Scan for the cell matching the given text and deliver its (X, Y) coordinate at center. 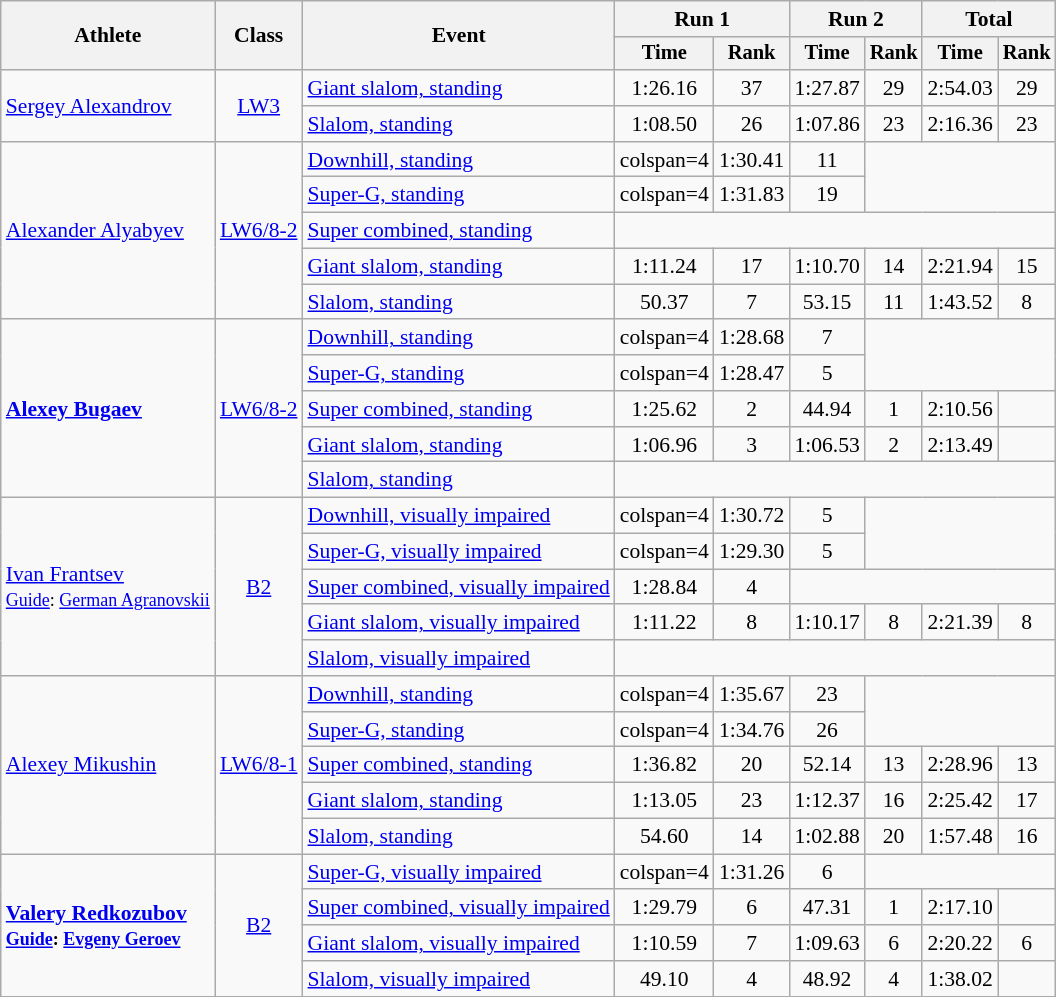
1:28.68 (752, 338)
1:13.05 (664, 801)
1:11.22 (664, 623)
37 (752, 88)
Run 2 (856, 19)
1:25.62 (664, 409)
1:27.87 (826, 88)
Valery RedkozubovGuide: Evgeny Geroev (108, 925)
44.94 (826, 409)
2:28.96 (960, 765)
1:36.82 (664, 765)
47.31 (826, 908)
1:11.24 (664, 267)
48.92 (826, 979)
Ivan FrantsevGuide: German Agranovskii (108, 587)
53.15 (826, 302)
1:07.86 (826, 124)
1:30.72 (752, 516)
1:06.96 (664, 445)
LW6/8-1 (259, 765)
1:31.26 (752, 872)
1:28.47 (752, 373)
Alexey Bugaev (108, 409)
1:38.02 (960, 979)
52.14 (826, 765)
1:10.17 (826, 623)
1:29.79 (664, 908)
1:28.84 (664, 587)
49.10 (664, 979)
Total (988, 19)
1:10.59 (664, 943)
2:16.36 (960, 124)
Class (259, 36)
1:10.70 (826, 267)
1:12.37 (826, 801)
2:21.39 (960, 623)
Athlete (108, 36)
1:29.30 (752, 552)
2:54.03 (960, 88)
Downhill, visually impaired (459, 516)
Sergey Alexandrov (108, 106)
50.37 (664, 302)
1:57.48 (960, 837)
1:26.16 (664, 88)
2:20.22 (960, 943)
1:34.76 (752, 730)
54.60 (664, 837)
Alexander Alyabyev (108, 231)
1:08.50 (664, 124)
1:43.52 (960, 302)
1:30.41 (752, 160)
15 (1027, 267)
1:35.67 (752, 694)
2:17.10 (960, 908)
Run 1 (702, 19)
1:31.83 (752, 195)
19 (826, 195)
1:02.88 (826, 837)
1:06.53 (826, 445)
2:10.56 (960, 409)
Event (459, 36)
3 (752, 445)
LW3 (259, 106)
2:13.49 (960, 445)
2:21.94 (960, 267)
1:09.63 (826, 943)
2:25.42 (960, 801)
Alexey Mikushin (108, 765)
